Scan for the cell matching the given text and deliver its (X, Y) coordinate at center. 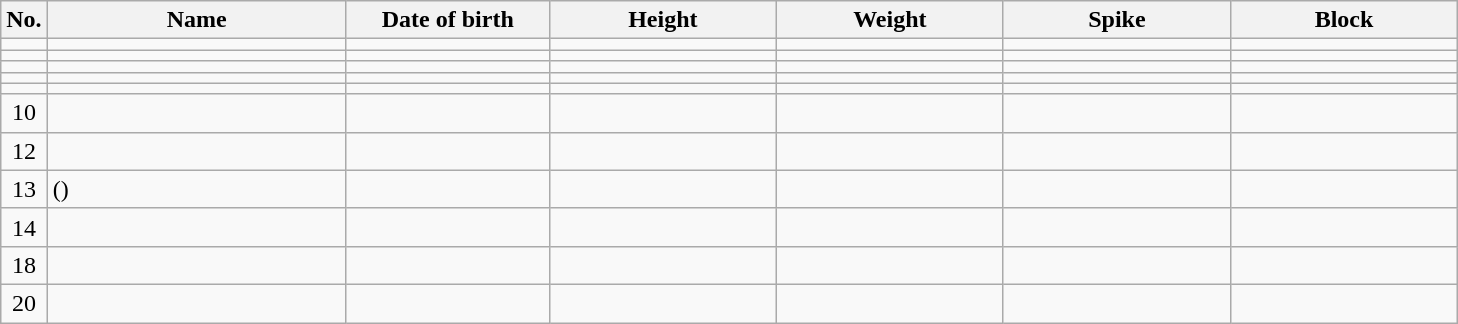
14 (24, 227)
() (196, 189)
18 (24, 265)
Name (196, 20)
10 (24, 113)
Block (1344, 20)
20 (24, 303)
Weight (890, 20)
Height (662, 20)
13 (24, 189)
Spike (1116, 20)
Date of birth (448, 20)
No. (24, 20)
12 (24, 151)
